Provide the (x, y) coordinate of the cell's center where the given text is located.  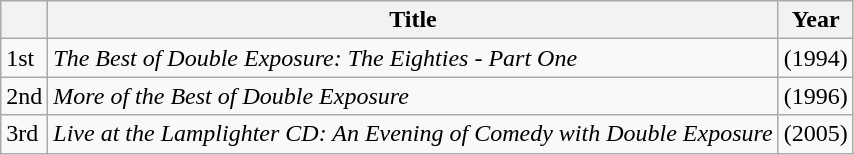
(2005) (816, 134)
The Best of Double Exposure: The Eighties - Part One (413, 58)
More of the Best of Double Exposure (413, 96)
3rd (24, 134)
2nd (24, 96)
Live at the Lamplighter CD: An Evening of Comedy with Double Exposure (413, 134)
Title (413, 20)
1st (24, 58)
(1996) (816, 96)
(1994) (816, 58)
Year (816, 20)
